Detect which cell encompasses the target text, then output its [x, y] center coordinate. 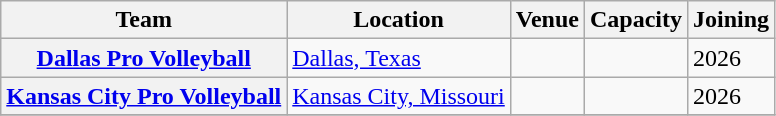
Kansas City Pro Volleyball [144, 96]
Capacity [636, 20]
Team [144, 20]
Dallas, Texas [399, 58]
Dallas Pro Volleyball [144, 58]
Location [399, 20]
Joining [732, 20]
Kansas City, Missouri [399, 96]
Venue [547, 20]
